Scan for the cell matching the given text and deliver its (X, Y) coordinate at center. 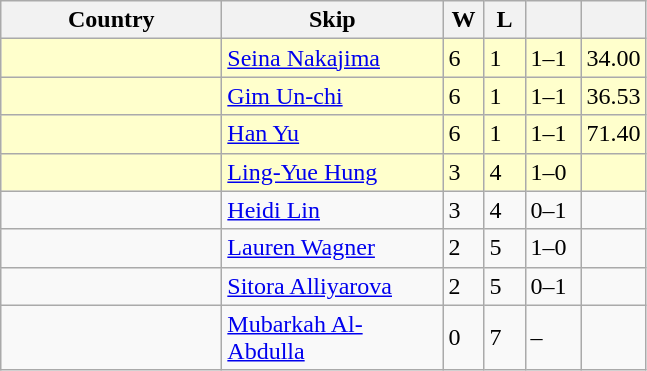
7 (504, 338)
Sitora Alliyarova (332, 286)
Skip (332, 20)
36.53 (614, 96)
0 (464, 338)
W (464, 20)
71.40 (614, 134)
Mubarkah Al-Abdulla (332, 338)
Han Yu (332, 134)
L (504, 20)
Country (112, 20)
Lauren Wagner (332, 248)
34.00 (614, 58)
Heidi Lin (332, 210)
– (553, 338)
Gim Un-chi (332, 96)
Ling-Yue Hung (332, 172)
Seina Nakajima (332, 58)
